Pinpoint the cell where the given text exists, returning its (x, y) midpoint coordinate. 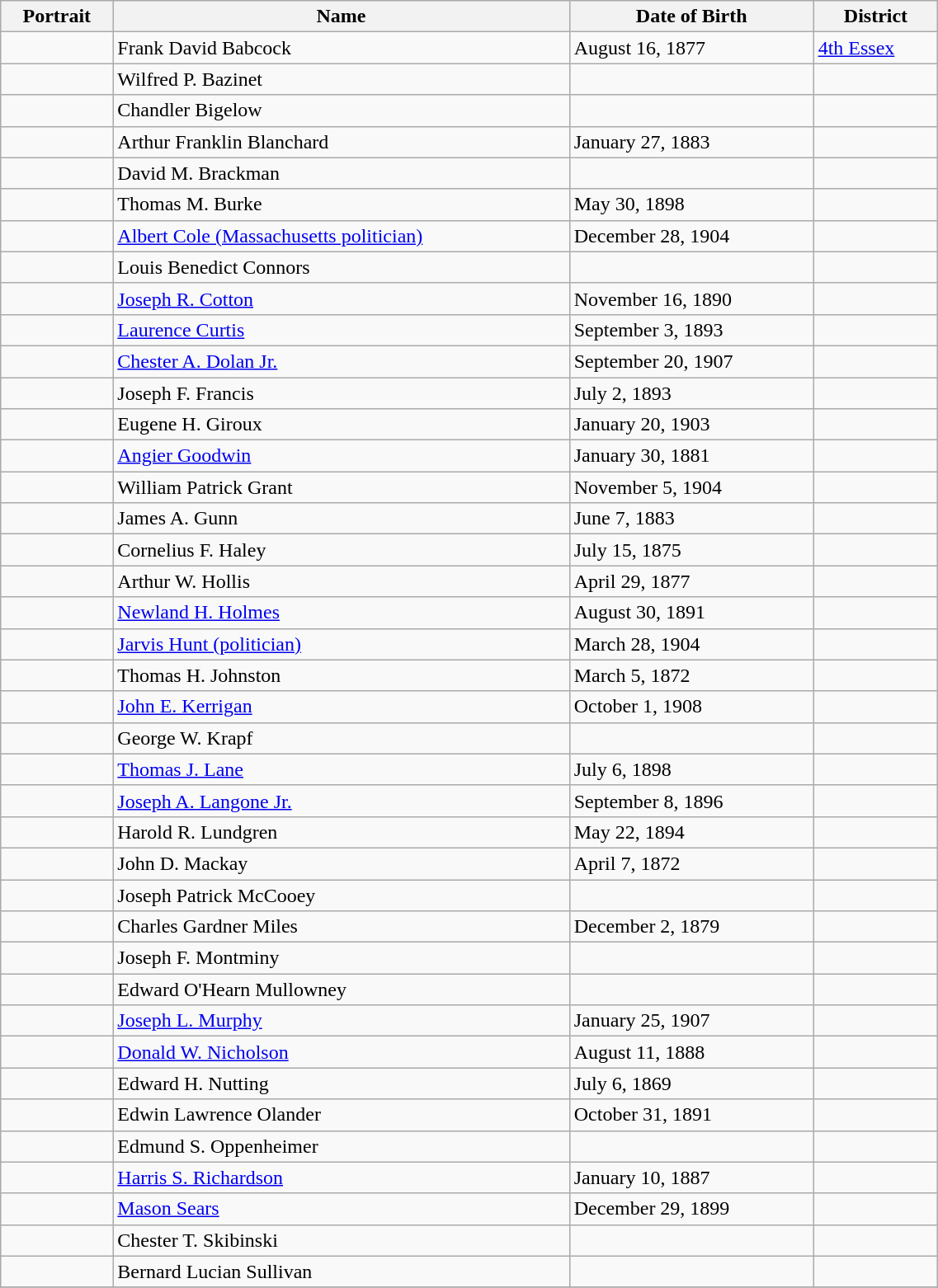
Jarvis Hunt (politician) (342, 644)
Chester A. Dolan Jr. (342, 361)
4th Essex (876, 48)
May 22, 1894 (691, 832)
Angier Goodwin (342, 456)
September 8, 1896 (691, 801)
July 2, 1893 (691, 393)
Thomas J. Lane (342, 769)
November 5, 1904 (691, 487)
Frank David Babcock (342, 48)
December 29, 1899 (691, 1209)
Harold R. Lundgren (342, 832)
September 3, 1893 (691, 330)
Joseph F. Montminy (342, 958)
William Patrick Grant (342, 487)
James A. Gunn (342, 519)
Edwin Lawrence Olander (342, 1115)
March 5, 1872 (691, 675)
January 10, 1887 (691, 1178)
October 1, 1908 (691, 707)
Joseph F. Francis (342, 393)
April 7, 1872 (691, 863)
Edward O'Hearn Mullowney (342, 990)
Joseph L. Murphy (342, 1021)
Cornelius F. Haley (342, 550)
Newland H. Holmes (342, 613)
December 28, 1904 (691, 236)
July 15, 1875 (691, 550)
Date of Birth (691, 16)
July 6, 1898 (691, 769)
May 30, 1898 (691, 204)
Edward H. Nutting (342, 1084)
David M. Brackman (342, 173)
Mason Sears (342, 1209)
October 31, 1891 (691, 1115)
Name (342, 16)
Harris S. Richardson (342, 1178)
August 30, 1891 (691, 613)
June 7, 1883 (691, 519)
November 16, 1890 (691, 298)
Joseph A. Langone Jr. (342, 801)
September 20, 1907 (691, 361)
Thomas M. Burke (342, 204)
Thomas H. Johnston (342, 675)
Eugene H. Giroux (342, 425)
March 28, 1904 (691, 644)
August 16, 1877 (691, 48)
John E. Kerrigan (342, 707)
Portrait (57, 16)
Albert Cole (Massachusetts politician) (342, 236)
Arthur Franklin Blanchard (342, 142)
Joseph Patrick McCooey (342, 895)
Chandler Bigelow (342, 110)
Laurence Curtis (342, 330)
August 11, 1888 (691, 1052)
April 29, 1877 (691, 581)
July 6, 1869 (691, 1084)
January 27, 1883 (691, 142)
December 2, 1879 (691, 927)
George W. Krapf (342, 738)
Charles Gardner Miles (342, 927)
January 20, 1903 (691, 425)
Joseph R. Cotton (342, 298)
District (876, 16)
Chester T. Skibinski (342, 1240)
Edmund S. Oppenheimer (342, 1146)
Arthur W. Hollis (342, 581)
Louis Benedict Connors (342, 267)
John D. Mackay (342, 863)
Wilfred P. Bazinet (342, 79)
Bernard Lucian Sullivan (342, 1272)
January 25, 1907 (691, 1021)
January 30, 1881 (691, 456)
Donald W. Nicholson (342, 1052)
